Find where the given text appears and provide that cell's center as (x, y) coordinate. 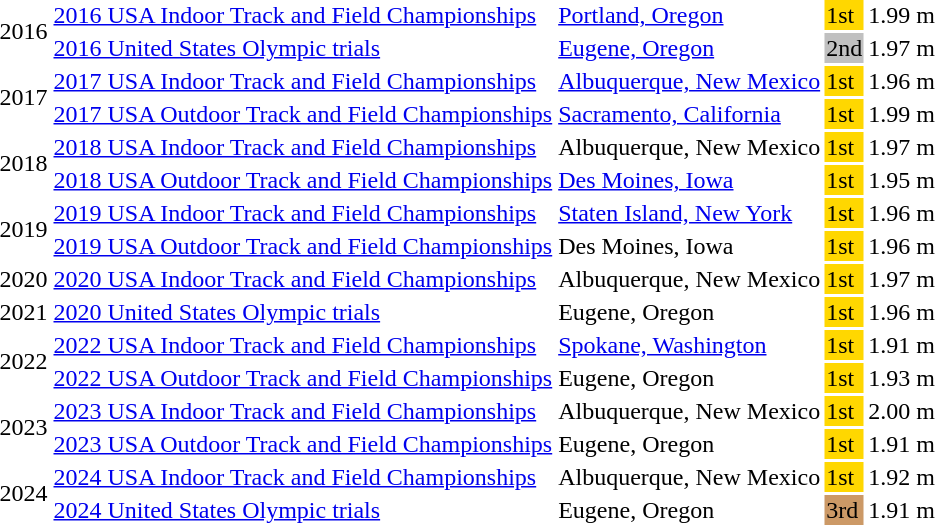
2016 United States Olympic trials (303, 48)
Sacramento, California (690, 114)
2023 USA Outdoor Track and Field Championships (303, 444)
2022 USA Indoor Track and Field Championships (303, 345)
Spokane, Washington (690, 345)
2024 USA Indoor Track and Field Championships (303, 477)
2020 United States Olympic trials (303, 312)
2017 USA Outdoor Track and Field Championships (303, 114)
2020 USA Indoor Track and Field Championships (303, 279)
2018 USA Indoor Track and Field Championships (303, 147)
2018 USA Outdoor Track and Field Championships (303, 180)
Portland, Oregon (690, 15)
2017 USA Indoor Track and Field Championships (303, 81)
2016 USA Indoor Track and Field Championships (303, 15)
2023 USA Indoor Track and Field Championships (303, 411)
3rd (844, 510)
2019 USA Indoor Track and Field Championships (303, 213)
2019 USA Outdoor Track and Field Championships (303, 246)
Staten Island, New York (690, 213)
2022 USA Outdoor Track and Field Championships (303, 378)
2024 United States Olympic trials (303, 510)
2nd (844, 48)
